Identify which cell holds the provided text, then report its (x, y) central coordinate. 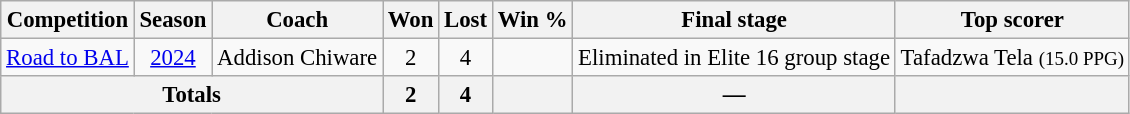
Win % (532, 20)
Totals (192, 95)
Competition (68, 20)
Lost (466, 20)
Coach (298, 20)
— (734, 95)
Eliminated in Elite 16 group stage (734, 58)
Road to BAL (68, 58)
Final stage (734, 20)
Addison Chiware (298, 58)
Season (173, 20)
Won (410, 20)
Tafadzwa Tela (15.0 PPG) (1012, 58)
Top scorer (1012, 20)
2024 (173, 58)
